Provide the [x, y] coordinate of the cell's center where the given text is located.  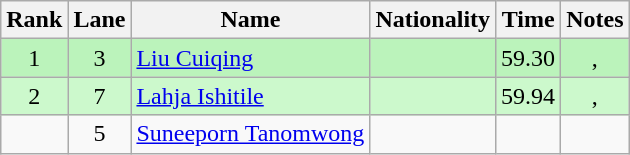
Rank [34, 20]
59.94 [528, 96]
Lane [100, 20]
3 [100, 58]
59.30 [528, 58]
Nationality [433, 20]
Notes [595, 20]
Suneeporn Tanomwong [250, 134]
5 [100, 134]
7 [100, 96]
2 [34, 96]
Lahja Ishitile [250, 96]
1 [34, 58]
Liu Cuiqing [250, 58]
Time [528, 20]
Name [250, 20]
